From the cell containing the given text, extract its center point as [X, Y] coordinate. 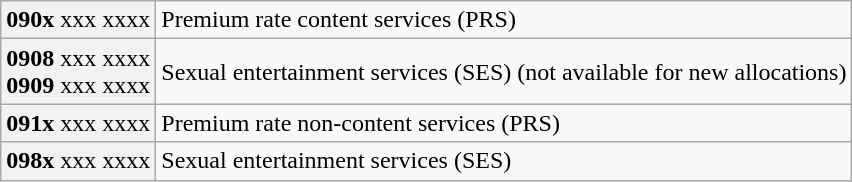
Premium rate non-content services (PRS) [504, 123]
Sexual entertainment services (SES) (not available for new allocations) [504, 72]
Premium rate content services (PRS) [504, 20]
091x xxx xxxx [78, 123]
0908 xxx xxxx0909 xxx xxxx [78, 72]
Sexual entertainment services (SES) [504, 161]
098x xxx xxxx [78, 161]
090x xxx xxxx [78, 20]
